Capture the cell that displays the provided text and extract its [x, y] central coordinate. 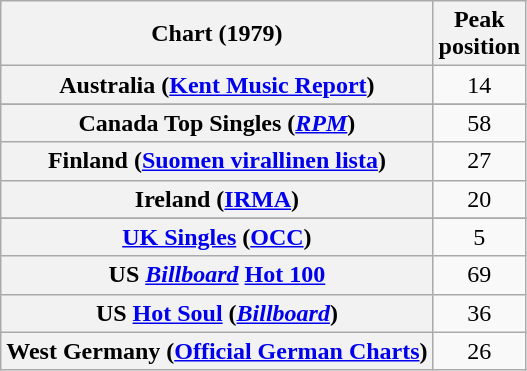
69 [479, 275]
Chart (1979) [217, 34]
26 [479, 351]
20 [479, 199]
Australia (Kent Music Report) [217, 85]
Ireland (IRMA) [217, 199]
US Hot Soul (Billboard) [217, 313]
27 [479, 161]
Finland (Suomen virallinen lista) [217, 161]
UK Singles (OCC) [217, 237]
58 [479, 123]
36 [479, 313]
West Germany (Official German Charts) [217, 351]
Canada Top Singles (RPM) [217, 123]
14 [479, 85]
Peakposition [479, 34]
5 [479, 237]
US Billboard Hot 100 [217, 275]
